Search for the cell housing the specified text and yield its (x, y) center coordinate. 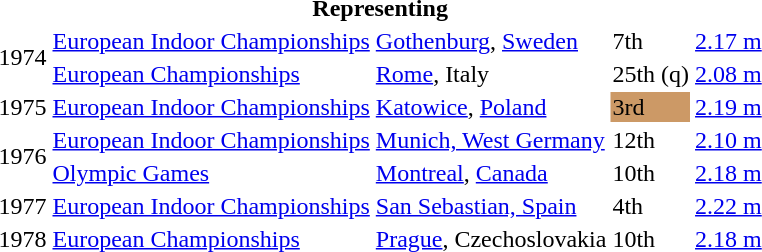
Katowice, Poland (491, 107)
12th (651, 140)
Olympic Games (211, 173)
San Sebastian, Spain (491, 206)
Montreal, Canada (491, 173)
4th (651, 206)
25th (q) (651, 74)
European Championships (211, 74)
Munich, West Germany (491, 140)
10th (651, 173)
Gothenburg, Sweden (491, 41)
Rome, Italy (491, 74)
7th (651, 41)
3rd (651, 107)
